Return [x, y] of the center of cell containing provided text 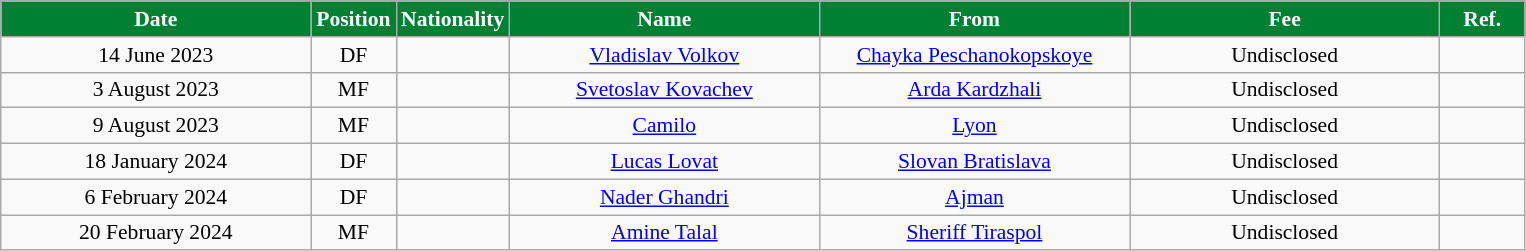
9 August 2023 [156, 126]
20 February 2024 [156, 233]
Slovan Bratislava [974, 162]
3 August 2023 [156, 90]
Svetoslav Kovachev [664, 90]
Nationality [452, 19]
6 February 2024 [156, 197]
Sheriff Tiraspol [974, 233]
Date [156, 19]
Lucas Lovat [664, 162]
Position [354, 19]
Amine Talal [664, 233]
14 June 2023 [156, 55]
Arda Kardzhali [974, 90]
Name [664, 19]
Chayka Peschanokopskoye [974, 55]
From [974, 19]
Ajman [974, 197]
18 January 2024 [156, 162]
Nader Ghandri [664, 197]
Vladislav Volkov [664, 55]
Ref. [1482, 19]
Fee [1285, 19]
Lyon [974, 126]
Camilo [664, 126]
